Output the (x, y) coordinate of the center of the cell containing the given text.  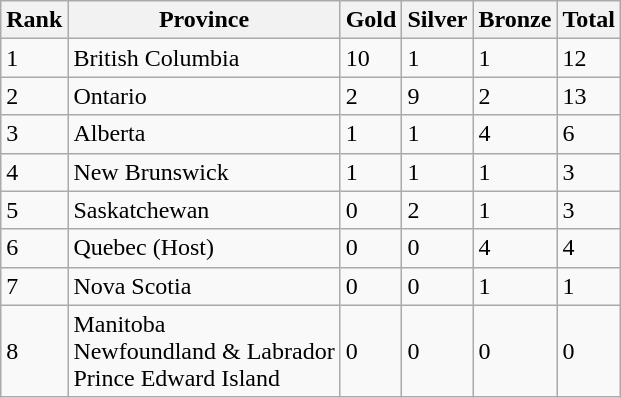
New Brunswick (204, 172)
Bronze (515, 20)
Rank (34, 20)
7 (34, 286)
Total (589, 20)
ManitobaNewfoundland & LabradorPrince Edward Island (204, 351)
12 (589, 58)
10 (371, 58)
Gold (371, 20)
8 (34, 351)
Ontario (204, 96)
British Columbia (204, 58)
Province (204, 20)
Nova Scotia (204, 286)
13 (589, 96)
5 (34, 210)
9 (438, 96)
Silver (438, 20)
Saskatchewan (204, 210)
Quebec (Host) (204, 248)
Alberta (204, 134)
